Extract the [x, y] coordinate from the center of the cell holding the provided text.  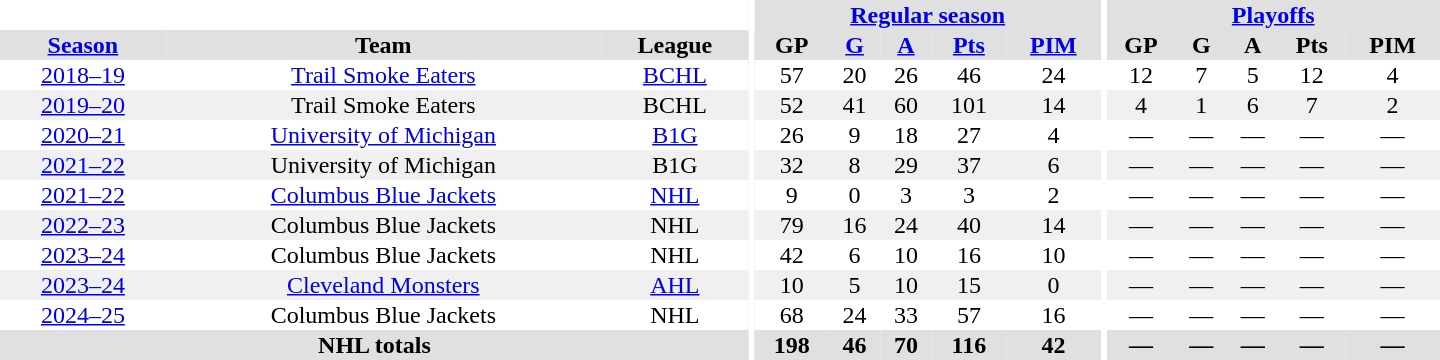
AHL [675, 285]
41 [854, 105]
2019–20 [83, 105]
18 [906, 135]
52 [792, 105]
Season [83, 45]
Regular season [928, 15]
20 [854, 75]
40 [969, 225]
15 [969, 285]
29 [906, 165]
68 [792, 315]
2018–19 [83, 75]
1 [1202, 105]
2022–23 [83, 225]
198 [792, 345]
32 [792, 165]
NHL totals [374, 345]
60 [906, 105]
27 [969, 135]
2020–21 [83, 135]
116 [969, 345]
2024–25 [83, 315]
Team [384, 45]
101 [969, 105]
Playoffs [1273, 15]
79 [792, 225]
70 [906, 345]
League [675, 45]
33 [906, 315]
Cleveland Monsters [384, 285]
8 [854, 165]
37 [969, 165]
